Output the (x, y) coordinate of the center of the cell containing the given text.  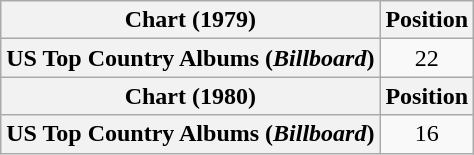
Chart (1980) (190, 96)
Chart (1979) (190, 20)
16 (427, 134)
22 (427, 58)
